Extract the [X, Y] coordinate from the center of the cell holding the provided text.  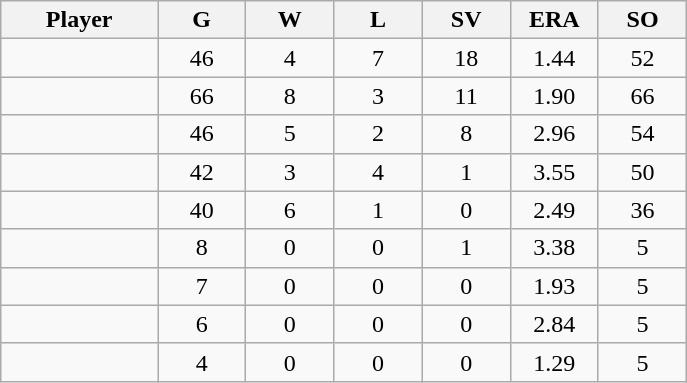
1.29 [554, 362]
2.96 [554, 134]
40 [202, 210]
1.90 [554, 96]
42 [202, 172]
52 [642, 58]
SO [642, 20]
2.84 [554, 324]
SV [466, 20]
18 [466, 58]
3.38 [554, 248]
W [290, 20]
3.55 [554, 172]
L [378, 20]
1.93 [554, 286]
36 [642, 210]
Player [80, 20]
ERA [554, 20]
2 [378, 134]
11 [466, 96]
2.49 [554, 210]
54 [642, 134]
50 [642, 172]
G [202, 20]
1.44 [554, 58]
